For the text-containing cell, return its midpoint in (X, Y) coordinate format. 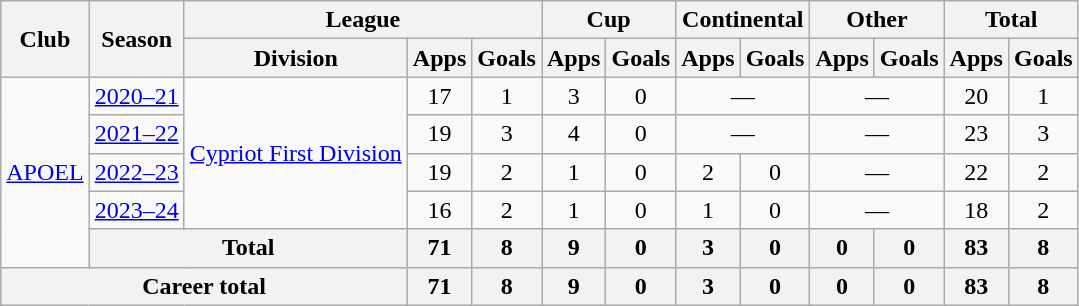
APOEL (45, 172)
4 (574, 134)
Cup (609, 20)
22 (976, 172)
Continental (743, 20)
23 (976, 134)
17 (439, 96)
Other (877, 20)
2023–24 (136, 210)
League (362, 20)
Division (296, 58)
16 (439, 210)
18 (976, 210)
2022–23 (136, 172)
20 (976, 96)
Cypriot First Division (296, 153)
2021–22 (136, 134)
Career total (204, 286)
Club (45, 39)
2020–21 (136, 96)
Season (136, 39)
